Provide the (X, Y) coordinate of the cell's center where the given text is located.  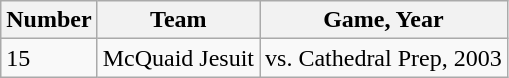
15 (49, 58)
Game, Year (384, 20)
Team (178, 20)
vs. Cathedral Prep, 2003 (384, 58)
Number (49, 20)
McQuaid Jesuit (178, 58)
